Provide the [x, y] coordinate of the cell's center where the given text is located.  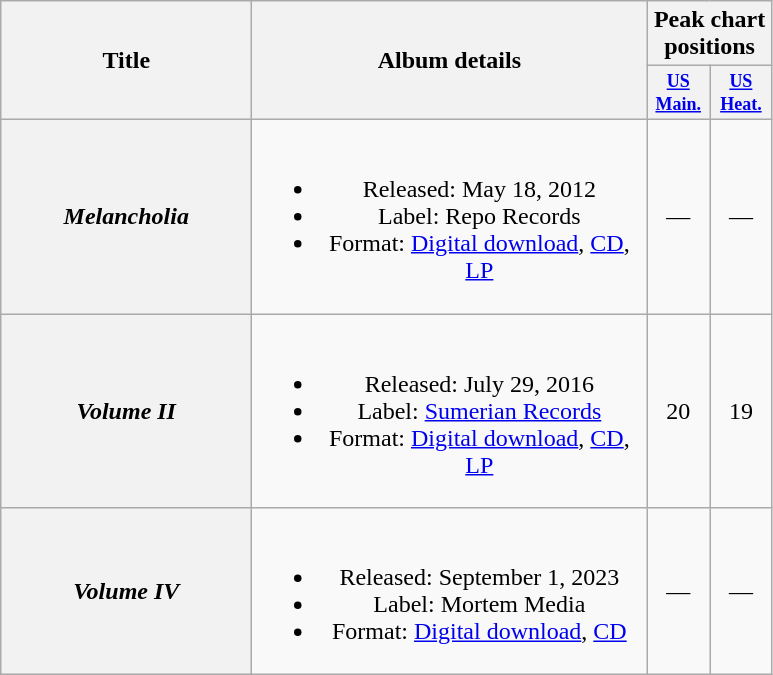
Released: May 18, 2012Label: Repo RecordsFormat: Digital download, CD, LP [450, 216]
Album details [450, 60]
USHeat. [742, 93]
20 [678, 411]
Released: September 1, 2023Label: Mortem MediaFormat: Digital download, CD [450, 592]
19 [742, 411]
Released: July 29, 2016Label: Sumerian RecordsFormat: Digital download, CD, LP [450, 411]
Title [126, 60]
Volume II [126, 411]
Melancholia [126, 216]
Volume IV [126, 592]
USMain. [678, 93]
Peak chart positions [710, 34]
